Provide the [x, y] coordinate of the cell's center where the given text is located.  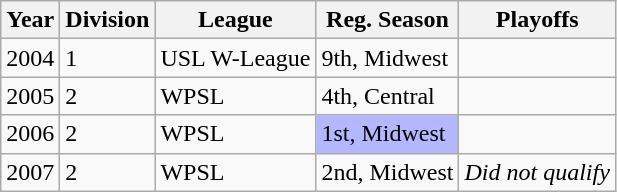
1 [108, 58]
Did not qualify [537, 172]
USL W-League [236, 58]
Division [108, 20]
9th, Midwest [388, 58]
2004 [30, 58]
4th, Central [388, 96]
1st, Midwest [388, 134]
2006 [30, 134]
Reg. Season [388, 20]
2nd, Midwest [388, 172]
Year [30, 20]
League [236, 20]
Playoffs [537, 20]
2005 [30, 96]
2007 [30, 172]
